Capture the cell that displays the provided text and extract its [X, Y] central coordinate. 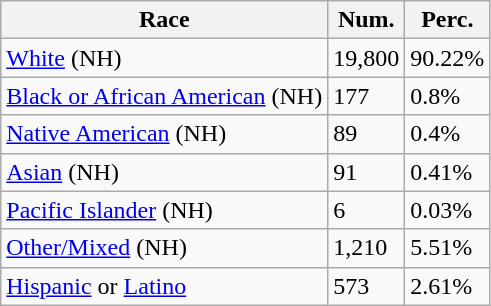
Perc. [448, 20]
177 [366, 96]
Black or African American (NH) [164, 96]
White (NH) [164, 58]
6 [366, 210]
91 [366, 172]
Race [164, 20]
0.41% [448, 172]
Pacific Islander (NH) [164, 210]
Hispanic or Latino [164, 286]
Native American (NH) [164, 134]
0.03% [448, 210]
1,210 [366, 248]
89 [366, 134]
0.4% [448, 134]
0.8% [448, 96]
5.51% [448, 248]
2.61% [448, 286]
90.22% [448, 58]
Num. [366, 20]
573 [366, 286]
Asian (NH) [164, 172]
Other/Mixed (NH) [164, 248]
19,800 [366, 58]
